Search for the cell housing the specified text and yield its [X, Y] center coordinate. 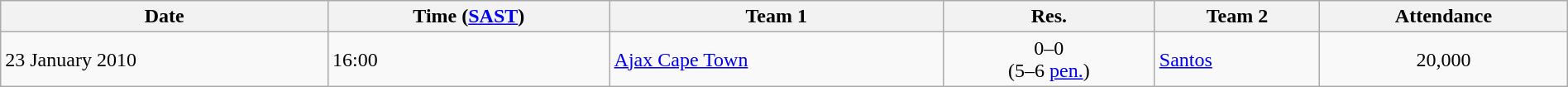
Santos [1237, 60]
Ajax Cape Town [776, 60]
20,000 [1444, 60]
16:00 [469, 60]
Time (SAST) [469, 17]
Date [165, 17]
0–0(5–6 pen.) [1049, 60]
Attendance [1444, 17]
23 January 2010 [165, 60]
Res. [1049, 17]
Team 2 [1237, 17]
Team 1 [776, 17]
